Identify which cell holds the provided text, then report its (X, Y) central coordinate. 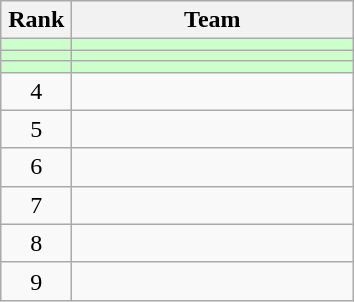
7 (36, 205)
5 (36, 129)
4 (36, 91)
8 (36, 243)
Team (212, 20)
9 (36, 281)
6 (36, 167)
Rank (36, 20)
